Determine the (X, Y) coordinate at the center of the cell enclosing the given text.  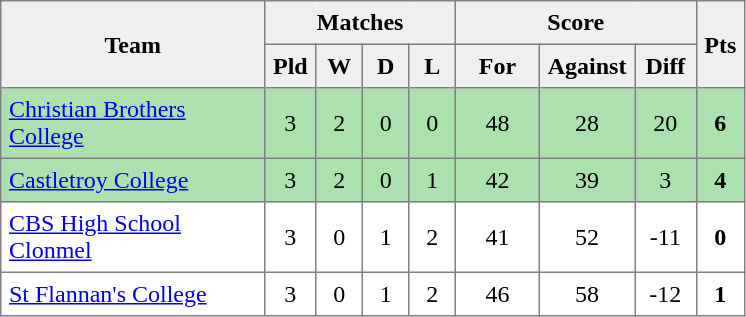
4 (720, 180)
D (385, 66)
48 (497, 123)
L (432, 66)
Diff (666, 66)
Castletroy College (133, 180)
58 (586, 294)
Pts (720, 44)
Against (586, 66)
Pld (290, 66)
41 (497, 237)
W (339, 66)
28 (586, 123)
52 (586, 237)
CBS High School Clonmel (133, 237)
Team (133, 44)
39 (586, 180)
Score (576, 23)
-11 (666, 237)
St Flannan's College (133, 294)
6 (720, 123)
Christian Brothers College (133, 123)
20 (666, 123)
46 (497, 294)
42 (497, 180)
For (497, 66)
-12 (666, 294)
Matches (360, 23)
